Extract the [x, y] coordinate from the center of the cell holding the provided text.  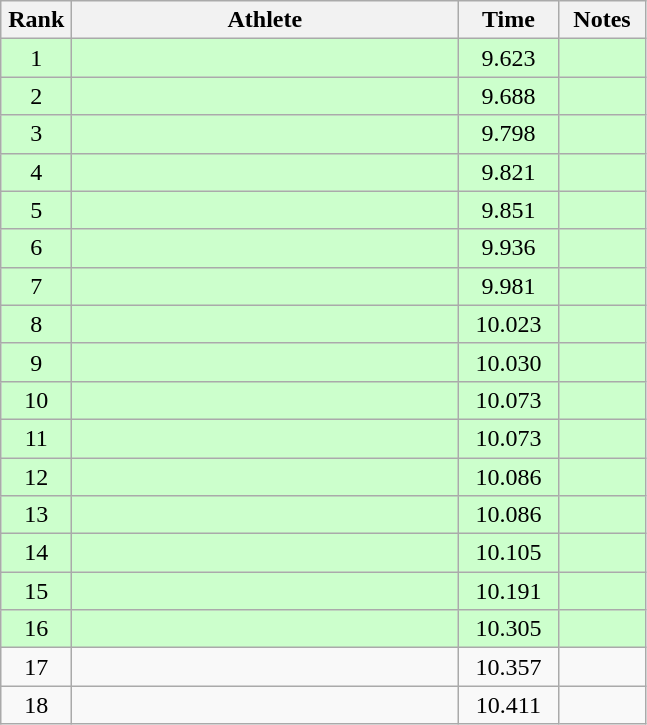
18 [36, 705]
17 [36, 667]
10 [36, 400]
Notes [602, 20]
2 [36, 96]
10.023 [508, 324]
14 [36, 553]
9.981 [508, 286]
16 [36, 629]
1 [36, 58]
13 [36, 515]
10.305 [508, 629]
9.798 [508, 134]
9 [36, 362]
Athlete [265, 20]
15 [36, 591]
Rank [36, 20]
10.191 [508, 591]
10.357 [508, 667]
Time [508, 20]
10.030 [508, 362]
10.411 [508, 705]
6 [36, 248]
7 [36, 286]
9.936 [508, 248]
9.851 [508, 210]
3 [36, 134]
10.105 [508, 553]
11 [36, 438]
12 [36, 477]
5 [36, 210]
9.821 [508, 172]
9.688 [508, 96]
8 [36, 324]
9.623 [508, 58]
4 [36, 172]
